Capture the cell that displays the provided text and extract its [X, Y] central coordinate. 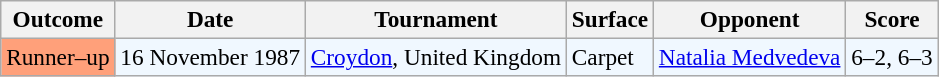
Natalia Medvedeva [749, 57]
6–2, 6–3 [892, 57]
Tournament [436, 19]
Opponent [749, 19]
Date [210, 19]
Surface [610, 19]
Outcome [58, 19]
16 November 1987 [210, 57]
Score [892, 19]
Croydon, United Kingdom [436, 57]
Carpet [610, 57]
Runner–up [58, 57]
